Extract the (X, Y) coordinate from the center of the cell holding the provided text.  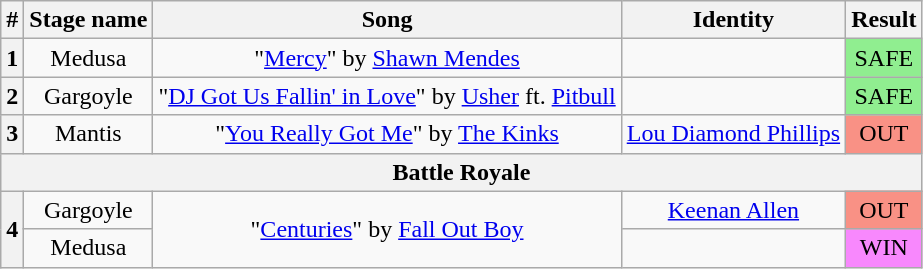
WIN (884, 248)
"DJ Got Us Fallin' in Love" by Usher ft. Pitbull (387, 96)
1 (12, 58)
"Centuries" by Fall Out Boy (387, 229)
Battle Royale (462, 172)
# (12, 20)
Result (884, 20)
Identity (733, 20)
4 (12, 229)
Lou Diamond Phillips (733, 134)
Keenan Allen (733, 210)
Stage name (88, 20)
"You Really Got Me" by The Kinks (387, 134)
3 (12, 134)
"Mercy" by Shawn Mendes (387, 58)
Mantis (88, 134)
Song (387, 20)
2 (12, 96)
